Identify which cell holds the provided text, then report its [x, y] central coordinate. 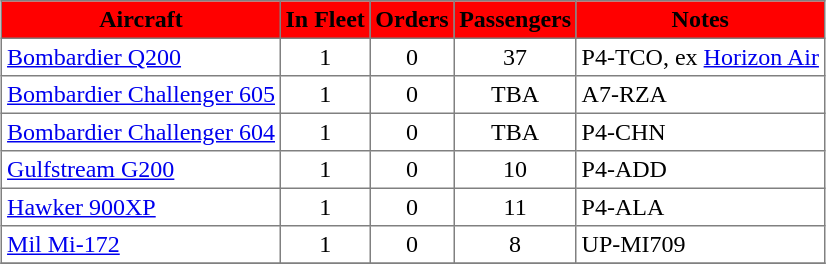
8 [515, 245]
In Fleet [325, 20]
Aircraft [141, 20]
11 [515, 207]
P4-ADD [700, 170]
Bombardier Q200 [141, 57]
Bombardier Challenger 604 [141, 132]
Bombardier Challenger 605 [141, 95]
Orders [412, 20]
P4-TCO, ex Horizon Air [700, 57]
Passengers [515, 20]
Gulfstream G200 [141, 170]
Mil Mi-172 [141, 245]
37 [515, 57]
A7-RZA [700, 95]
UP-MI709 [700, 245]
10 [515, 170]
Hawker 900XP [141, 207]
Notes [700, 20]
P4-CHN [700, 132]
P4-ALA [700, 207]
